Extract the [x, y] coordinate from the center of the cell holding the provided text.  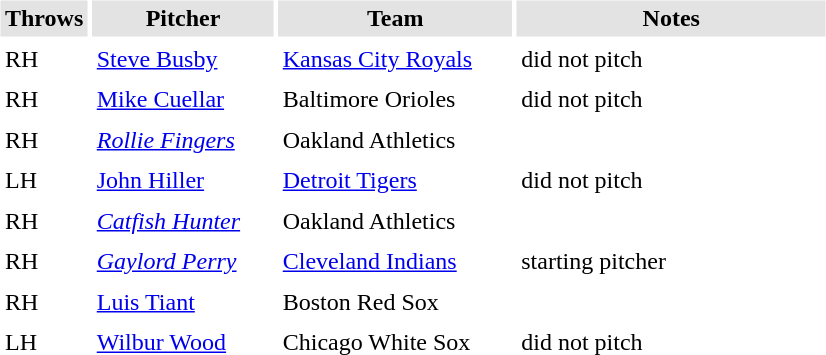
Luis Tiant [183, 302]
Baltimore Orioles [395, 100]
Throws [44, 18]
Team [395, 18]
Boston Red Sox [395, 302]
starting pitcher [672, 262]
John Hiller [183, 180]
Pitcher [183, 18]
Catfish Hunter [183, 221]
LH [44, 180]
Kansas City Royals [395, 59]
Mike Cuellar [183, 100]
Detroit Tigers [395, 180]
Gaylord Perry [183, 262]
Steve Busby [183, 59]
Rollie Fingers [183, 140]
Cleveland Indians [395, 262]
Notes [672, 18]
